Locate the cell with the specified text and output its (x, y) center coordinate. 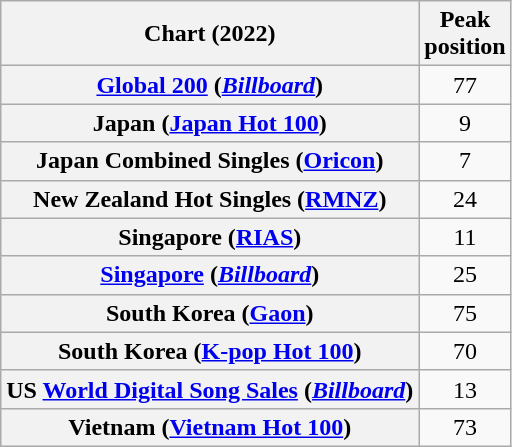
70 (465, 351)
11 (465, 237)
24 (465, 199)
Vietnam (Vietnam Hot 100) (210, 427)
Peakposition (465, 34)
25 (465, 275)
Singapore (Billboard) (210, 275)
Global 200 (Billboard) (210, 85)
13 (465, 389)
Japan (Japan Hot 100) (210, 123)
Japan Combined Singles (Oricon) (210, 161)
US World Digital Song Sales (Billboard) (210, 389)
75 (465, 313)
Chart (2022) (210, 34)
South Korea (Gaon) (210, 313)
7 (465, 161)
73 (465, 427)
South Korea (K-pop Hot 100) (210, 351)
77 (465, 85)
9 (465, 123)
New Zealand Hot Singles (RMNZ) (210, 199)
Singapore (RIAS) (210, 237)
